From the cell containing the given text, extract its center point as (x, y) coordinate. 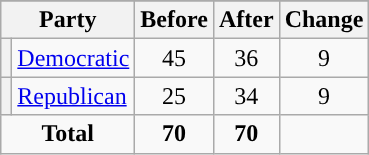
Republican (74, 96)
After (246, 20)
Total (68, 134)
Change (324, 20)
Party (68, 20)
34 (246, 96)
36 (246, 58)
25 (174, 96)
Democratic (74, 58)
45 (174, 58)
Before (174, 20)
